Pinpoint the cell where the given text exists, returning its (x, y) midpoint coordinate. 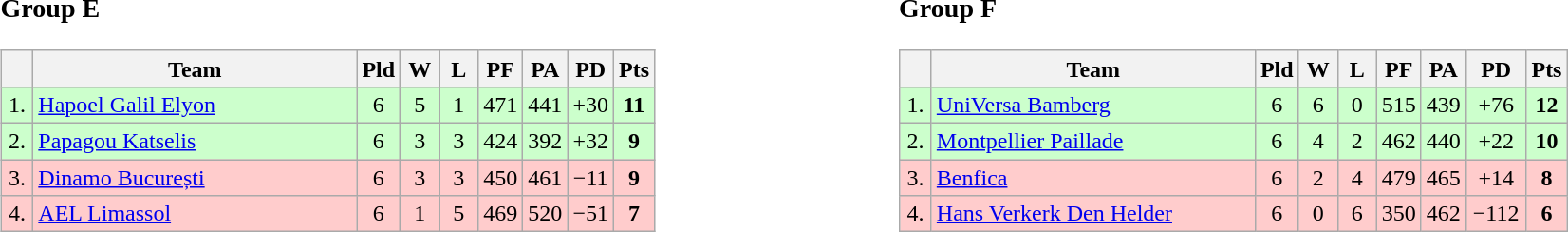
+30 (590, 105)
Dinamo București (196, 178)
+22 (1496, 142)
520 (545, 214)
11 (634, 105)
471 (501, 105)
461 (545, 178)
8 (1547, 178)
465 (1443, 178)
450 (501, 178)
440 (1443, 142)
+32 (590, 142)
−51 (590, 214)
Hans Verkerk Den Helder (1093, 214)
+14 (1496, 178)
441 (545, 105)
439 (1443, 105)
Benfica (1093, 178)
469 (501, 214)
479 (1399, 178)
Papagou Katselis (196, 142)
424 (501, 142)
−112 (1496, 214)
Montpellier Paillade (1093, 142)
−11 (590, 178)
12 (1547, 105)
515 (1399, 105)
AEL Limassol (196, 214)
350 (1399, 214)
392 (545, 142)
UniVersa Bamberg (1093, 105)
10 (1547, 142)
7 (634, 214)
+76 (1496, 105)
Hapoel Galil Elyon (196, 105)
